From the cell containing the given text, extract its center point as [x, y] coordinate. 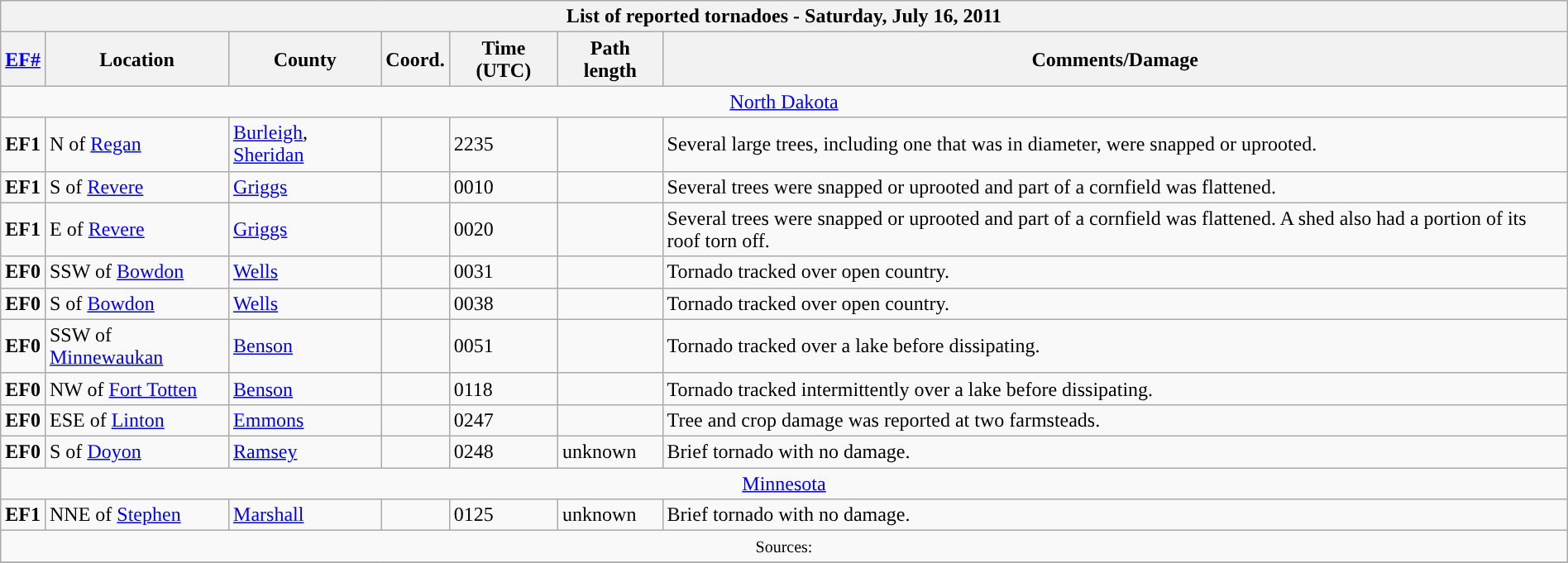
County [305, 60]
NNE of Stephen [136, 515]
Tree and crop damage was reported at two farmsteads. [1115, 420]
Tornado tracked over a lake before dissipating. [1115, 346]
S of Bowdon [136, 303]
Ramsey [305, 451]
SSW of Bowdon [136, 272]
0038 [503, 303]
Sources: [784, 546]
NW of Fort Totten [136, 389]
EF# [23, 60]
N of Regan [136, 144]
Emmons [305, 420]
S of Doyon [136, 451]
0020 [503, 230]
S of Revere [136, 187]
0118 [503, 389]
Path length [610, 60]
North Dakota [784, 102]
List of reported tornadoes - Saturday, July 16, 2011 [784, 17]
Several trees were snapped or uprooted and part of a cornfield was flattened. A shed also had a portion of its roof torn off. [1115, 230]
0051 [503, 346]
Coord. [415, 60]
2235 [503, 144]
ESE of Linton [136, 420]
0248 [503, 451]
0010 [503, 187]
Minnesota [784, 484]
Several large trees, including one that was in diameter, were snapped or uprooted. [1115, 144]
Burleigh, Sheridan [305, 144]
SSW of Minnewaukan [136, 346]
0247 [503, 420]
Several trees were snapped or uprooted and part of a cornfield was flattened. [1115, 187]
0125 [503, 515]
Tornado tracked intermittently over a lake before dissipating. [1115, 389]
Comments/Damage [1115, 60]
Marshall [305, 515]
Location [136, 60]
0031 [503, 272]
E of Revere [136, 230]
Time (UTC) [503, 60]
